Detect which cell encompasses the target text, then output its (x, y) center coordinate. 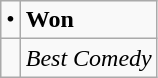
Best Comedy (88, 58)
• (10, 20)
Won (88, 20)
